Scan for the cell matching the given text and deliver its [x, y] coordinate at center. 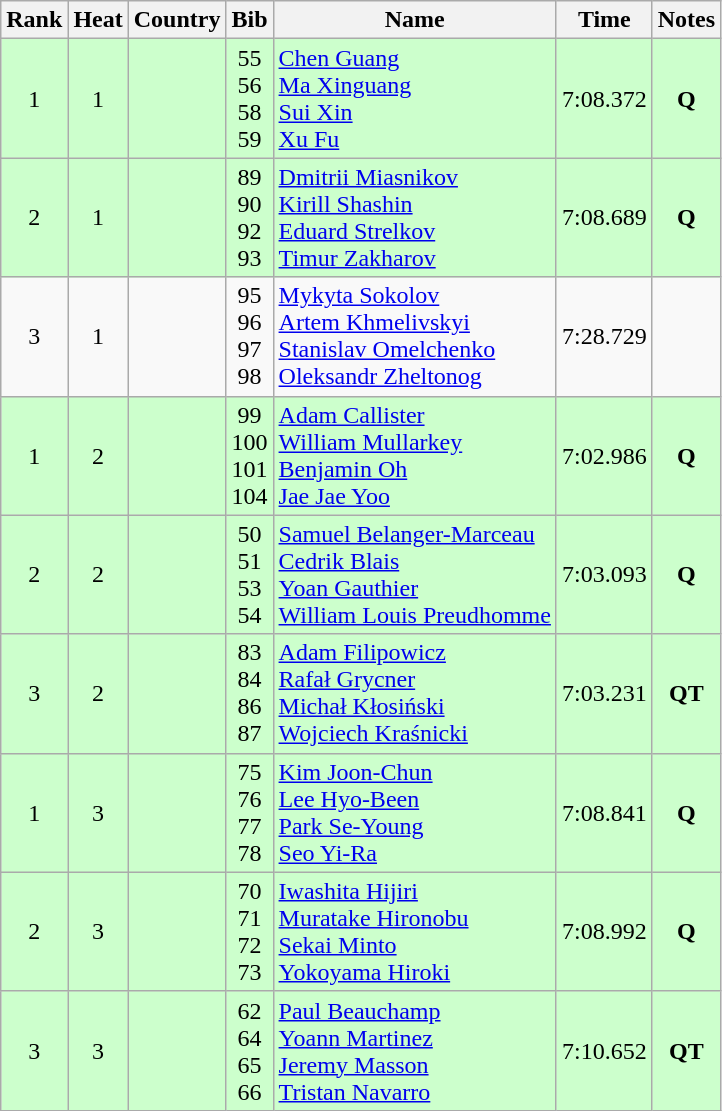
Adam CallisterWilliam MullarkeyBenjamin OhJae Jae Yoo [414, 456]
Heat [98, 20]
75767778 [250, 812]
7:02.986 [604, 456]
55565859 [250, 98]
Time [604, 20]
7:10.652 [604, 1050]
Kim Joon-ChunLee Hyo-BeenPark Se-YoungSeo Yi-Ra [414, 812]
Samuel Belanger-MarceauCedrik BlaisYoan GauthierWilliam Louis Preudhomme [414, 574]
89909293 [250, 218]
Adam FilipowiczRafał GrycnerMichał KłosińskiWojciech Kraśnicki [414, 694]
Country [177, 20]
Rank [34, 20]
Chen GuangMa XinguangSui XinXu Fu [414, 98]
7:08.992 [604, 932]
70717273 [250, 932]
Bib [250, 20]
Iwashita HijiriMuratake HironobuSekai MintoYokoyama Hiroki [414, 932]
7:08.372 [604, 98]
99100101104 [250, 456]
7:03.093 [604, 574]
7:28.729 [604, 336]
62646566 [250, 1050]
83848687 [250, 694]
Mykyta SokolovArtem KhmelivskyiStanislav OmelchenkoOleksandr Zheltonog [414, 336]
7:08.689 [604, 218]
7:03.231 [604, 694]
Paul BeauchampYoann MartinezJeremy MassonTristan Navarro [414, 1050]
Notes [686, 20]
95969798 [250, 336]
Dmitrii MiasnikovKirill ShashinEduard StrelkovTimur Zakharov [414, 218]
Name [414, 20]
7:08.841 [604, 812]
50515354 [250, 574]
